Scan for the cell matching the given text and deliver its (x, y) coordinate at center. 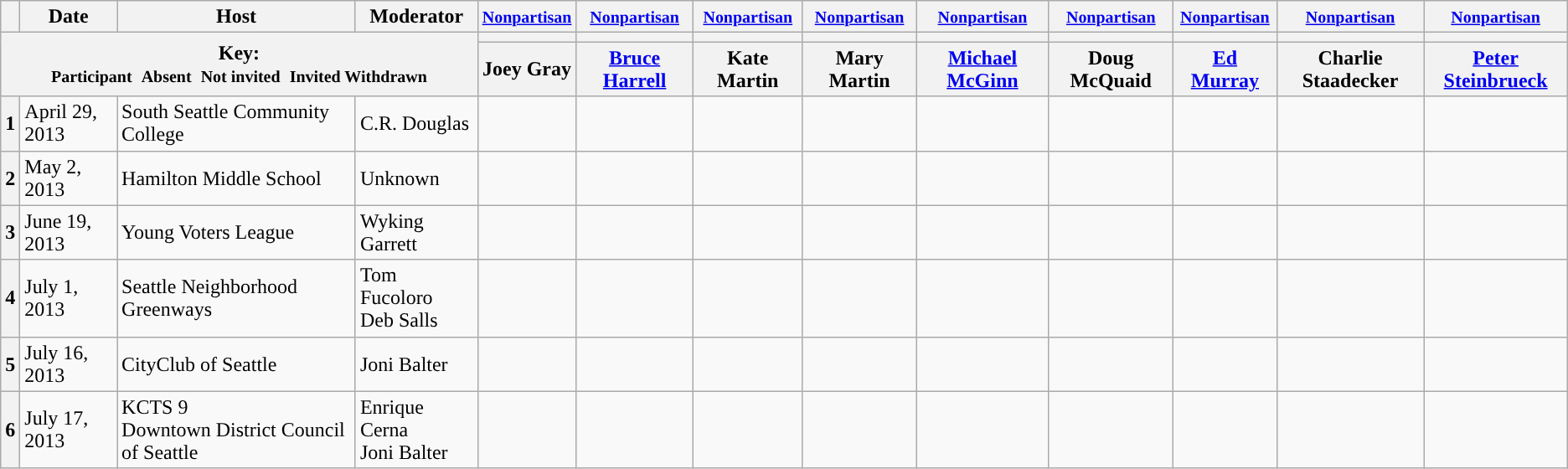
4 (10, 298)
KCTS 9Downtown District Council of Seattle (236, 430)
Tom FucoloroDeb Salls (416, 298)
Joni Balter (416, 363)
Young Voters League (236, 233)
2 (10, 178)
Seattle Neighborhood Greenways (236, 298)
3 (10, 233)
Key: Participant Absent Not invited Invited Withdrawn (240, 64)
1 (10, 124)
Kate Martin (747, 69)
Date (69, 17)
Enrique CernaJoni Balter (416, 430)
Peter Steinbrueck (1496, 69)
July 16, 2013 (69, 363)
5 (10, 363)
Bruce Harrell (635, 69)
6 (10, 430)
CityClub of Seattle (236, 363)
July 1, 2013 (69, 298)
May 2, 2013 (69, 178)
Moderator (416, 17)
Michael McGinn (983, 69)
South Seattle Community College (236, 124)
Charlie Staadecker (1350, 69)
Mary Martin (859, 69)
April 29, 2013 (69, 124)
Doug McQuaid (1111, 69)
C.R. Douglas (416, 124)
Hamilton Middle School (236, 178)
June 19, 2013 (69, 233)
July 17, 2013 (69, 430)
Ed Murray (1225, 69)
Unknown (416, 178)
Wyking Garrett (416, 233)
Host (236, 17)
Joey Gray (527, 69)
